Locate the cell with the specified text and output its (X, Y) center coordinate. 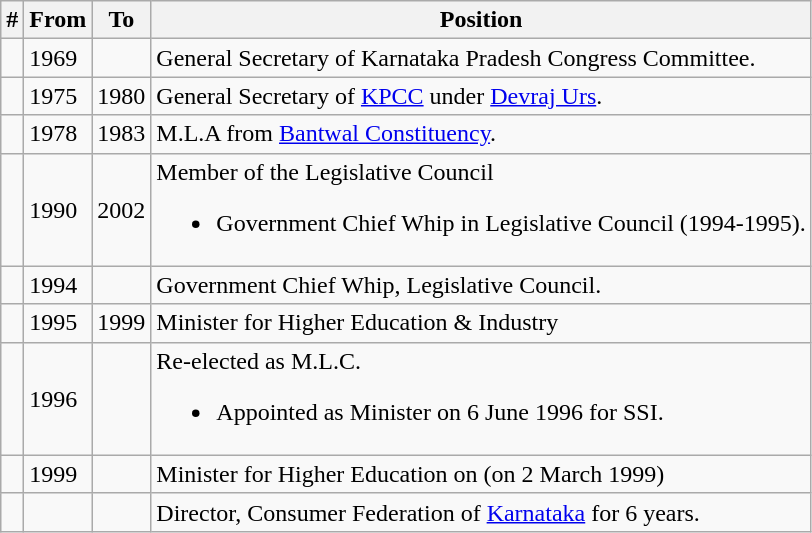
1990 (58, 210)
Member of the Legislative CouncilGovernment Chief Whip in Legislative Council (1994-1995). (482, 210)
1980 (122, 96)
2002 (122, 210)
# (12, 20)
1995 (58, 323)
From (58, 20)
Minister for Higher Education on (on 2 March 1999) (482, 474)
1975 (58, 96)
Position (482, 20)
To (122, 20)
Re-elected as M.L.C.Appointed as Minister on 6 June 1996 for SSI. (482, 398)
Director, Consumer Federation of Karnataka for 6 years. (482, 512)
Minister for Higher Education & Industry (482, 323)
General Secretary of Karnataka Pradesh Congress Committee. (482, 58)
1996 (58, 398)
General Secretary of KPCC under Devraj Urs. (482, 96)
1983 (122, 134)
1969 (58, 58)
1978 (58, 134)
1994 (58, 285)
M.L.A from Bantwal Constituency. (482, 134)
Government Chief Whip, Legislative Council. (482, 285)
